For the text-containing cell, return its midpoint in (X, Y) coordinate format. 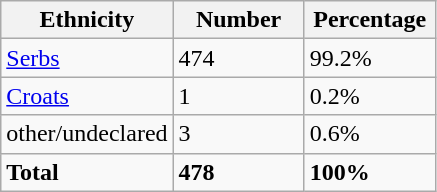
3 (238, 134)
99.2% (370, 58)
Croats (87, 96)
other/undeclared (87, 134)
Serbs (87, 58)
Ethnicity (87, 20)
0.2% (370, 96)
478 (238, 172)
Number (238, 20)
Percentage (370, 20)
100% (370, 172)
0.6% (370, 134)
Total (87, 172)
474 (238, 58)
1 (238, 96)
